Search for the cell housing the specified text and yield its [x, y] center coordinate. 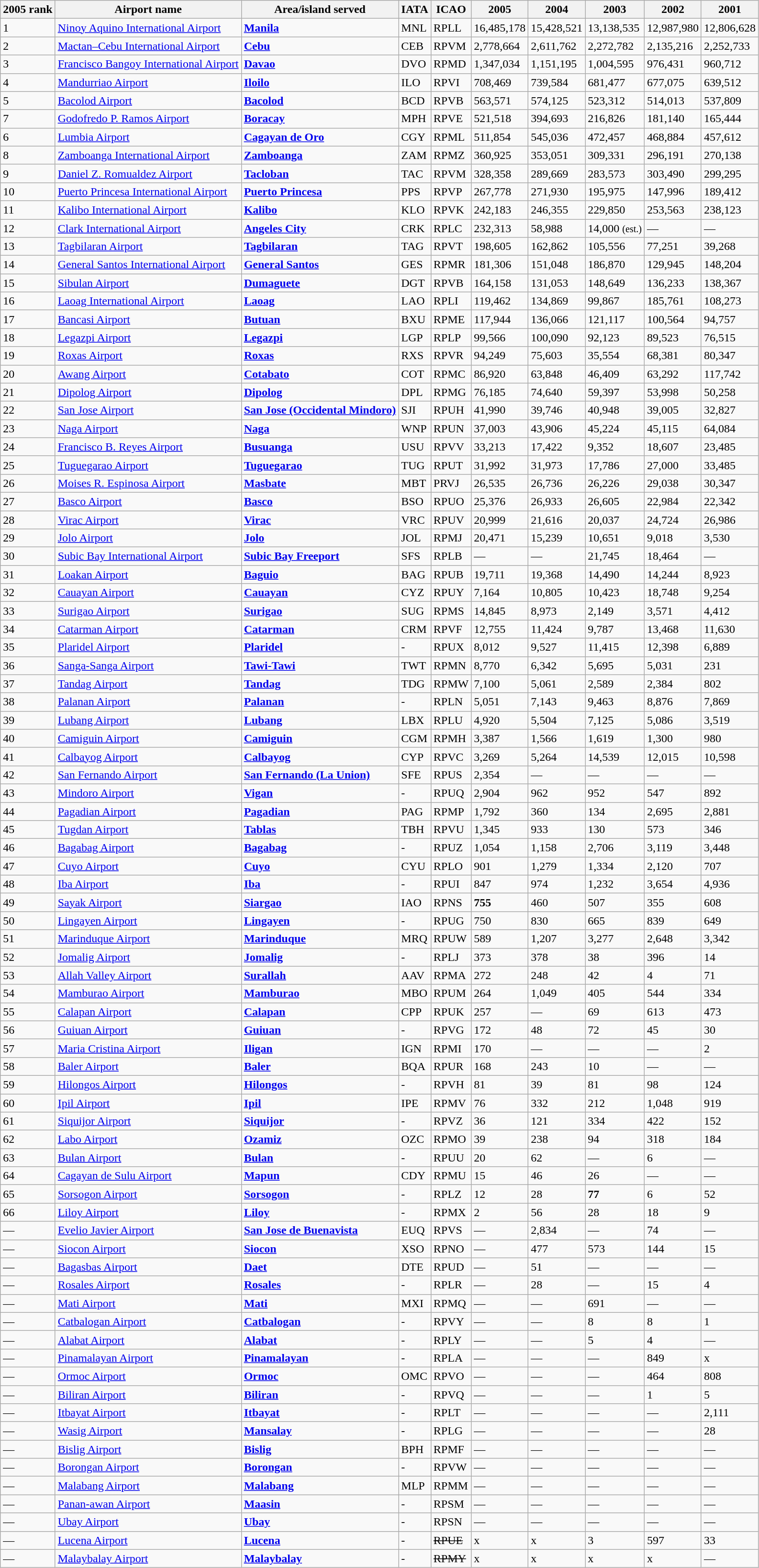
Pinamalayan Airport [148, 1358]
2,354 [500, 775]
General Santos International Airport [148, 265]
Mactan–Cebu International Airport [148, 46]
40,948 [615, 410]
Cebu [320, 46]
Roxas [320, 356]
232,313 [500, 228]
Siquijor Airport [148, 1121]
37,003 [500, 429]
830 [557, 921]
457,612 [729, 137]
Godofredo P. Ramos Airport [148, 119]
Clark International Airport [148, 228]
Rosales [320, 1285]
1,207 [557, 939]
16 [28, 301]
511,854 [500, 137]
2,611,762 [557, 46]
248 [557, 975]
10,651 [615, 538]
8,012 [500, 647]
6,889 [729, 647]
RPLJ [451, 957]
Iba [320, 884]
1,232 [615, 884]
Tuguegarao [320, 465]
DVO [415, 64]
100,090 [557, 338]
RPVF [451, 629]
RPUW [451, 939]
Loakan Airport [148, 575]
170 [500, 1048]
165,444 [729, 119]
8,923 [729, 575]
8,876 [673, 702]
20,471 [500, 538]
231 [729, 666]
MXI [415, 1303]
MBO [415, 993]
11,424 [557, 629]
12,398 [673, 647]
Alabat [320, 1340]
507 [615, 902]
Zamboanga International Airport [148, 155]
RPLG [451, 1431]
11,415 [615, 647]
Jolo [320, 538]
3,519 [729, 720]
151,048 [557, 265]
147,996 [673, 192]
Lubang [320, 720]
708,469 [500, 82]
26,736 [557, 483]
121 [557, 1121]
LBX [415, 720]
1,300 [673, 738]
RPUO [451, 501]
26,535 [500, 483]
12,015 [673, 756]
6,342 [557, 666]
Sayak Airport [148, 902]
739,584 [557, 82]
RPVI [451, 82]
3,654 [673, 884]
RPUT [451, 465]
2005 [500, 10]
148,649 [615, 283]
Cagayan de Sulu Airport [148, 1176]
CRK [415, 228]
RPVW [451, 1467]
29,038 [673, 483]
Guiuan Airport [148, 1030]
Cotabato [320, 374]
DGT [415, 283]
Marinduque Airport [148, 939]
Borongan [320, 1467]
CYZ [415, 593]
514,013 [673, 101]
14,845 [500, 611]
Bislig Airport [148, 1449]
130 [615, 830]
Mati Airport [148, 1303]
105,556 [615, 247]
32 [28, 593]
Tugdan Airport [148, 830]
892 [729, 793]
47 [28, 866]
Siocon Airport [148, 1249]
Cagayan de Oro [320, 137]
PPS [415, 192]
34 [28, 629]
Mamburao [320, 993]
RPLP [451, 338]
5,086 [673, 720]
San Jose Airport [148, 410]
Cuyo [320, 866]
63 [28, 1158]
238 [557, 1139]
131,053 [557, 283]
Sorsogon [320, 1194]
677,075 [673, 82]
Surallah [320, 975]
Camiguin [320, 738]
184 [729, 1139]
RPMM [451, 1486]
Ipil Airport [148, 1103]
MNL [415, 28]
Surigao [320, 611]
1,279 [557, 866]
RPUQ [451, 793]
33,213 [500, 447]
Bulan [320, 1158]
31,973 [557, 465]
RPVE [451, 119]
Airport name [148, 10]
394,693 [557, 119]
54 [28, 993]
Tagbilaran Airport [148, 247]
58 [28, 1066]
2,904 [500, 793]
Malaybalay [320, 1558]
ILO [415, 82]
2,778,664 [500, 46]
283,573 [615, 173]
962 [557, 793]
RPLY [451, 1340]
RPMQ [451, 1303]
Malabang Airport [148, 1486]
Tablas [320, 830]
1,334 [615, 866]
19,368 [557, 575]
162,862 [557, 247]
919 [729, 1103]
94,249 [500, 356]
Lucena Airport [148, 1540]
44 [28, 812]
Vigan [320, 793]
50 [28, 921]
Calapan [320, 1012]
980 [729, 738]
RPVQ [451, 1395]
Bagasbas Airport [148, 1267]
14,539 [615, 756]
23 [28, 429]
60 [28, 1103]
CYU [415, 866]
Pagadian [320, 812]
Malaybalay Airport [148, 1558]
1,619 [615, 738]
71 [729, 975]
30,347 [729, 483]
25,376 [500, 501]
124 [729, 1084]
Butuan [320, 319]
4,920 [500, 720]
152 [729, 1121]
246,355 [557, 210]
Bacolod Airport [148, 101]
IGN [415, 1048]
Palanan [320, 702]
2,648 [673, 939]
138,367 [729, 283]
75,603 [557, 356]
Kalibo [320, 210]
92,123 [615, 338]
12,806,628 [729, 28]
318 [673, 1139]
9,787 [615, 629]
Mati [320, 1303]
Tawi-Tawi [320, 666]
267,778 [500, 192]
RPUN [451, 429]
WNP [415, 429]
2004 [557, 10]
Area/island served [320, 10]
Biliran Airport [148, 1395]
RPMH [451, 738]
2,111 [729, 1413]
14,000 (est.) [615, 228]
299,295 [729, 173]
185,761 [673, 301]
89,523 [673, 338]
RPMI [451, 1048]
1,054 [500, 848]
7,100 [500, 684]
PRVJ [451, 483]
108,273 [729, 301]
Awang Airport [148, 374]
12,987,980 [673, 28]
68,381 [673, 356]
Jomalig Airport [148, 957]
4,412 [729, 611]
2,272,782 [615, 46]
27,000 [673, 465]
Dipolog Airport [148, 392]
RPMP [451, 812]
RPUR [451, 1066]
195,975 [615, 192]
64,084 [729, 429]
RPMV [451, 1103]
472,457 [615, 137]
14,490 [615, 575]
RPMC [451, 374]
39,005 [673, 410]
Angeles City [320, 228]
707 [729, 866]
RPUX [451, 647]
1,792 [500, 812]
17,422 [557, 447]
39,746 [557, 410]
CGY [415, 137]
MLP [415, 1486]
Calbayog Airport [148, 756]
BAG [415, 575]
66 [28, 1212]
RPMD [451, 64]
76,185 [500, 392]
5,264 [557, 756]
198,605 [500, 247]
RPVP [451, 192]
72 [615, 1030]
RPVS [451, 1230]
17 [28, 319]
Dumaguete [320, 283]
121,117 [615, 319]
Tandag Airport [148, 684]
Pinamalayan [320, 1358]
77,251 [673, 247]
1,049 [557, 993]
Ipil [320, 1103]
RXS [415, 356]
RPLU [451, 720]
544 [673, 993]
Tagbilaran [320, 247]
Bislig [320, 1449]
Evelio Javier Airport [148, 1230]
Alabat Airport [148, 1340]
Roxas Airport [148, 356]
952 [615, 793]
18,748 [673, 593]
574,125 [557, 101]
64 [28, 1176]
15,428,521 [557, 28]
1,004,595 [615, 64]
SFE [415, 775]
41 [28, 756]
172 [500, 1030]
63,848 [557, 374]
31,992 [500, 465]
2001 [729, 10]
547 [673, 793]
Daet [320, 1267]
24 [28, 447]
257 [500, 1012]
Subic Bay International Airport [148, 556]
RPUH [451, 410]
MBT [415, 483]
242,183 [500, 210]
Mandurriao Airport [148, 82]
RPLO [451, 866]
Lumbia Airport [148, 137]
Siquijor [320, 1121]
Cuyo Airport [148, 866]
43 [28, 793]
332 [557, 1103]
11,630 [729, 629]
309,331 [615, 155]
74 [673, 1230]
22,984 [673, 501]
Mamburao Airport [148, 993]
35,554 [615, 356]
RPVZ [451, 1121]
General Santos [320, 265]
2,695 [673, 812]
Ubay Airport [148, 1522]
13 [28, 247]
303,490 [673, 173]
18,464 [673, 556]
Legazpi Airport [148, 338]
RPLT [451, 1413]
26,933 [557, 501]
396 [673, 957]
CPP [415, 1012]
8,770 [500, 666]
422 [673, 1121]
164,158 [500, 283]
Lucena [320, 1540]
RPUU [451, 1158]
18,607 [673, 447]
MPH [415, 119]
523,312 [615, 101]
3,571 [673, 611]
477 [557, 1249]
Catbalogan Airport [148, 1321]
RPUK [451, 1012]
15,239 [557, 538]
473 [729, 1012]
148,204 [729, 265]
14,244 [673, 575]
212 [615, 1103]
5,061 [557, 684]
Puerto Princesa International Airport [148, 192]
13,138,535 [615, 28]
RPVU [451, 830]
80,347 [729, 356]
27 [28, 501]
57 [28, 1048]
San Jose (Occidental Mindoro) [320, 410]
464 [673, 1376]
3,448 [729, 848]
264 [500, 993]
RPUI [451, 884]
Biliran [320, 1395]
25 [28, 465]
Baguio [320, 575]
Ormoc Airport [148, 1376]
Laoag [320, 301]
129,945 [673, 265]
59,397 [615, 392]
3,342 [729, 939]
Jolo Airport [148, 538]
94 [615, 1139]
22,342 [729, 501]
Panan-awan Airport [148, 1504]
40 [28, 738]
Laoag International Airport [148, 301]
808 [729, 1376]
Iligan [320, 1048]
RPUY [451, 593]
2,881 [729, 812]
3,387 [500, 738]
Jomalig [320, 957]
TDG [415, 684]
613 [673, 1012]
181,140 [673, 119]
XSO [415, 1249]
RPVK [451, 210]
Naga [320, 429]
63,292 [673, 374]
1,566 [557, 738]
RPVT [451, 247]
Palanan Airport [148, 702]
933 [557, 830]
Maasin [320, 1504]
RPUB [451, 575]
5,031 [673, 666]
168 [500, 1066]
Bancasi Airport [148, 319]
1,347,034 [500, 64]
EUQ [415, 1230]
639,512 [729, 82]
21 [28, 392]
665 [615, 921]
94,757 [729, 319]
750 [500, 921]
Marinduque [320, 939]
2,384 [673, 684]
98 [673, 1084]
TAC [415, 173]
1,158 [557, 848]
TUG [415, 465]
CRM [415, 629]
Puerto Princesa [320, 192]
Manila [320, 28]
Cauayan [320, 593]
Lingayen Airport [148, 921]
Guiuan [320, 1030]
2002 [673, 10]
Calbayog [320, 756]
RPVR [451, 356]
597 [673, 1540]
Bulan Airport [148, 1158]
BCD [415, 101]
Itbayat Airport [148, 1413]
Malabang [320, 1486]
117,742 [729, 374]
35 [28, 647]
RPMF [451, 1449]
45,224 [615, 429]
Ormoc [320, 1376]
ZAM [415, 155]
58,988 [557, 228]
RPNO [451, 1249]
31 [28, 575]
3,119 [673, 848]
37 [28, 684]
849 [673, 1358]
76 [500, 1103]
181,306 [500, 265]
Tuguegarao Airport [148, 465]
39,268 [729, 247]
537,809 [729, 101]
839 [673, 921]
Lubang Airport [148, 720]
BXU [415, 319]
Subic Bay Freeport [320, 556]
DPL [415, 392]
TWT [415, 666]
RPLA [451, 1358]
Virac [320, 519]
RPLR [451, 1285]
Plaridel Airport [148, 647]
2,120 [673, 866]
802 [729, 684]
2003 [615, 10]
San Jose de Buenavista [320, 1230]
117,944 [500, 319]
976,431 [673, 64]
50,258 [729, 392]
328,358 [500, 173]
9,352 [615, 447]
289,669 [557, 173]
10,805 [557, 593]
Mansalay [320, 1431]
Camiguin Airport [148, 738]
RPUZ [451, 848]
Dipolog [320, 392]
Sibulan Airport [148, 283]
74,640 [557, 392]
RPUV [451, 519]
RPVV [451, 447]
29 [28, 538]
589 [500, 939]
360,925 [500, 155]
BSO [415, 501]
RPVY [451, 1321]
Catarman Airport [148, 629]
Mindoro Airport [148, 793]
229,850 [615, 210]
608 [729, 902]
RPVC [451, 756]
7,164 [500, 593]
59 [28, 1084]
373 [500, 957]
RPSN [451, 1522]
901 [500, 866]
119,462 [500, 301]
RPMY [451, 1558]
Baler Airport [148, 1066]
San Fernando (La Union) [320, 775]
IAO [415, 902]
405 [615, 993]
5,695 [615, 666]
24,724 [673, 519]
296,191 [673, 155]
271,930 [557, 192]
3,530 [729, 538]
2005 rank [28, 10]
691 [615, 1303]
649 [729, 921]
Ninoy Aquino International Airport [148, 28]
RPUG [451, 921]
521,518 [500, 119]
Zamboanga [320, 155]
Hilongos [320, 1084]
216,826 [615, 119]
9,527 [557, 647]
RPUE [451, 1540]
Siargao [320, 902]
Sorsogon Airport [148, 1194]
960,712 [729, 64]
10,598 [729, 756]
BPH [415, 1449]
Bagabag [320, 848]
RPLI [451, 301]
10,423 [615, 593]
33,485 [729, 465]
2,834 [557, 1230]
3,277 [615, 939]
26,226 [615, 483]
Tacloban [320, 173]
355 [673, 902]
Siocon [320, 1249]
RPMJ [451, 538]
77 [615, 1194]
Liloy Airport [148, 1212]
RPMN [451, 666]
RPMW [451, 684]
Baler [320, 1066]
45,115 [673, 429]
MRQ [415, 939]
ICAO [451, 10]
2,149 [615, 611]
RPMS [451, 611]
RPML [451, 137]
SUG [415, 611]
5,051 [500, 702]
RPMR [451, 265]
55 [28, 1012]
RPLZ [451, 1194]
53,998 [673, 392]
2,589 [615, 684]
134 [615, 812]
Catbalogan [320, 1321]
RPSM [451, 1504]
253,563 [673, 210]
Itbayat [320, 1413]
DTE [415, 1267]
7,143 [557, 702]
Catarman [320, 629]
VRC [415, 519]
19,711 [500, 575]
53 [28, 975]
13,468 [673, 629]
134,869 [557, 301]
21,616 [557, 519]
KLO [415, 210]
69 [615, 1012]
RPLC [451, 228]
360 [557, 812]
BQA [415, 1066]
Rosales Airport [148, 1285]
20,037 [615, 519]
Moises R. Espinosa Airport [148, 483]
LAO [415, 301]
RPUD [451, 1267]
RPLB [451, 556]
5,504 [557, 720]
847 [500, 884]
3,269 [500, 756]
2,135,216 [673, 46]
RPLN [451, 702]
RPMX [451, 1212]
COT [415, 374]
46,409 [615, 374]
563,571 [500, 101]
Busuanga [320, 447]
RPUS [451, 775]
TBH [415, 830]
238,123 [729, 210]
Sanga-Sanga Airport [148, 666]
PAG [415, 812]
353,051 [557, 155]
RPMO [451, 1139]
Ozamiz [320, 1139]
11 [28, 210]
974 [557, 884]
12,755 [500, 629]
Labo Airport [148, 1139]
189,412 [729, 192]
9,463 [615, 702]
100,564 [673, 319]
RPNS [451, 902]
1,048 [673, 1103]
2,706 [615, 848]
144 [673, 1249]
99,867 [615, 301]
Virac Airport [148, 519]
4,936 [729, 884]
Borongan Airport [148, 1467]
9,018 [673, 538]
Daniel Z. Romualdez Airport [148, 173]
Plaridel [320, 647]
136,066 [557, 319]
Pagadian Airport [148, 812]
LGP [415, 338]
RPVO [451, 1376]
76,515 [729, 338]
SJI [415, 410]
CYP [415, 756]
Surigao Airport [148, 611]
Ubay [320, 1522]
RPVG [451, 1030]
AAV [415, 975]
270,138 [729, 155]
7,869 [729, 702]
136,233 [673, 283]
99,566 [500, 338]
Cauayan Airport [148, 593]
SFS [415, 556]
Allah Valley Airport [148, 975]
545,036 [557, 137]
22 [28, 410]
9,254 [729, 593]
7,125 [615, 720]
243 [557, 1066]
Iba Airport [148, 884]
Lingayen [320, 921]
272 [500, 975]
Kalibo International Airport [148, 210]
Tandag [320, 684]
755 [500, 902]
CEB [415, 46]
OMC [415, 1376]
186,870 [615, 265]
Mapun [320, 1176]
19 [28, 356]
1,345 [500, 830]
RPVH [451, 1084]
Basco [320, 501]
17,786 [615, 465]
346 [729, 830]
JOL [415, 538]
Wasig Airport [148, 1431]
Calapan Airport [148, 1012]
26,986 [729, 519]
2,252,733 [729, 46]
RPUM [451, 993]
43,906 [557, 429]
23,485 [729, 447]
Francisco Bangoy International Airport [148, 64]
RPMA [451, 975]
86,920 [500, 374]
RPMZ [451, 155]
41,990 [500, 410]
Hilongos Airport [148, 1084]
681,477 [615, 82]
IPE [415, 1103]
CGM [415, 738]
Basco Airport [148, 501]
Davao [320, 64]
61 [28, 1121]
RPLL [451, 28]
Bacolod [320, 101]
32,827 [729, 410]
1,151,195 [557, 64]
Francisco B. Reyes Airport [148, 447]
RPMG [451, 392]
26,605 [615, 501]
468,884 [673, 137]
Naga Airport [148, 429]
20,999 [500, 519]
RPMU [451, 1176]
65 [28, 1194]
CDY [415, 1176]
Iloilo [320, 82]
16,485,178 [500, 28]
IATA [415, 10]
21,745 [615, 556]
7 [28, 119]
460 [557, 902]
Liloy [320, 1212]
Masbate [320, 483]
San Fernando Airport [148, 775]
378 [557, 957]
Legazpi [320, 338]
49 [28, 902]
TAG [415, 247]
OZC [415, 1139]
USU [415, 447]
Maria Cristina Airport [148, 1048]
GES [415, 265]
RPME [451, 319]
Bagabag Airport [148, 848]
8,973 [557, 611]
Boracay [320, 119]
